Return [X, Y] of the center of cell containing provided text 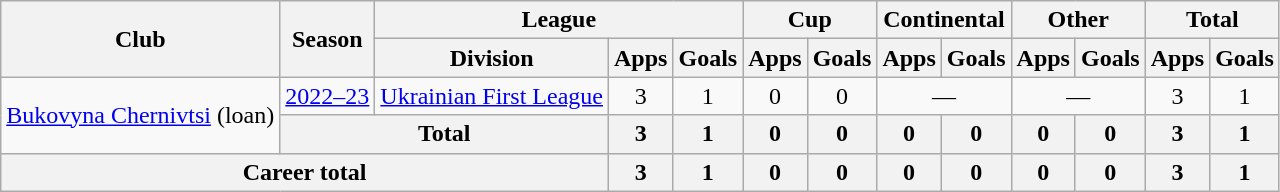
Bukovyna Chernivtsi (loan) [140, 115]
Season [328, 39]
Division [492, 58]
Continental [944, 20]
2022–23 [328, 96]
Club [140, 39]
Cup [810, 20]
Career total [305, 172]
Other [1078, 20]
Ukrainian First League [492, 96]
League [559, 20]
